For the text-containing cell, return its midpoint in (X, Y) coordinate format. 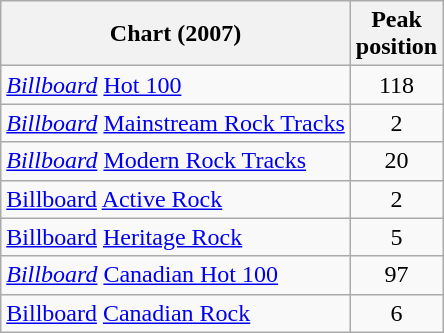
Billboard Modern Rock Tracks (176, 161)
118 (396, 85)
Billboard Active Rock (176, 199)
Chart (2007) (176, 34)
Peakposition (396, 34)
Billboard Canadian Hot 100 (176, 275)
6 (396, 313)
Billboard Hot 100 (176, 85)
20 (396, 161)
Billboard Canadian Rock (176, 313)
97 (396, 275)
5 (396, 237)
Billboard Mainstream Rock Tracks (176, 123)
Billboard Heritage Rock (176, 237)
